Extract the [X, Y] coordinate from the center of the cell holding the provided text.  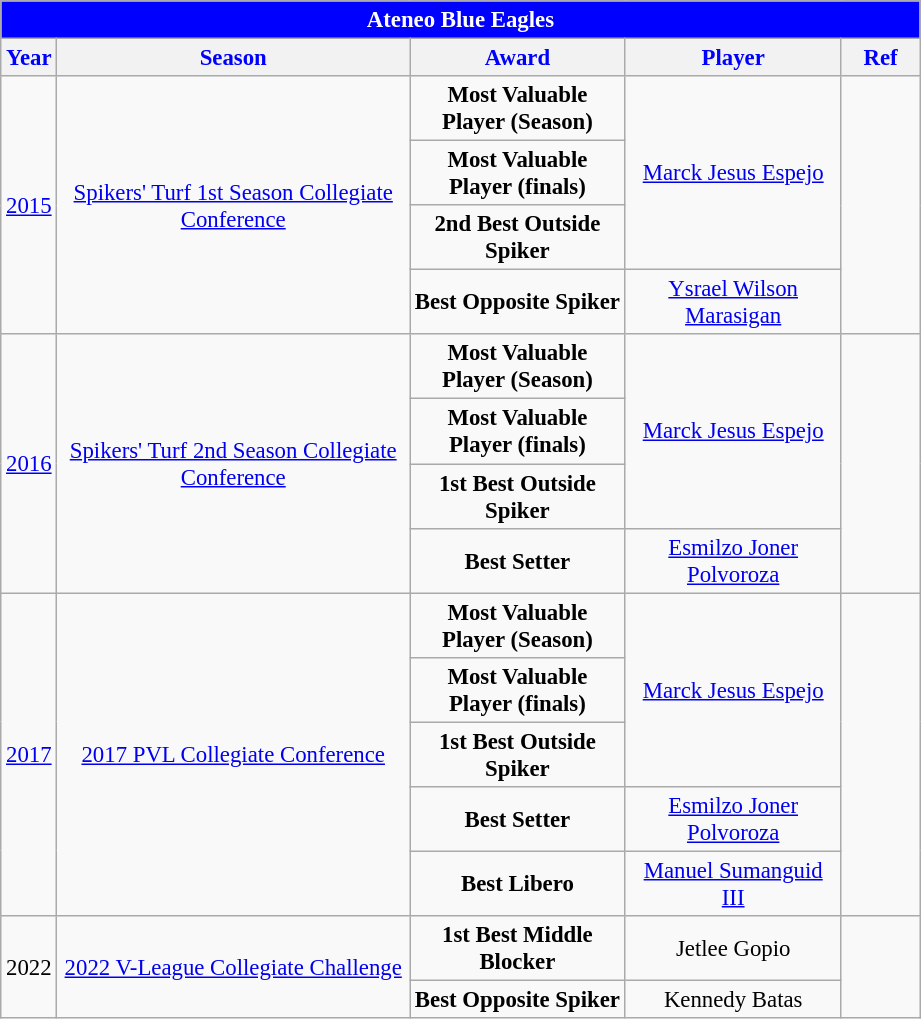
Kennedy Batas [733, 999]
Spikers' Turf 2nd Season Collegiate Conference [234, 463]
2022 [29, 967]
2017 [29, 754]
Award [518, 58]
2015 [29, 205]
2017 PVL Collegiate Conference [234, 754]
Best Libero [518, 884]
Year [29, 58]
Ateneo Blue Eagles [460, 20]
Ysrael Wilson Marasigan [733, 302]
2016 [29, 463]
Season [234, 58]
Manuel Sumanguid III [733, 884]
Player [733, 58]
Ref [880, 58]
Spikers' Turf 1st Season Collegiate Conference [234, 205]
2nd Best Outside Spiker [518, 238]
2022 V-League Collegiate Challenge [234, 967]
Jetlee Gopio [733, 948]
1st Best Middle Blocker [518, 948]
